Detect which cell encompasses the target text, then output its (x, y) center coordinate. 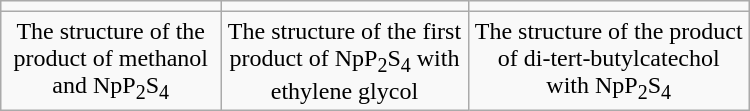
The structure of the first product of NpP2S4 with ethylene glycol (344, 61)
The structure of the product of methanol and NpP2S4 (111, 61)
The structure of the product of di-tert-butylcatechol with NpP2S4 (608, 61)
